Scan for the cell matching the given text and deliver its (x, y) coordinate at center. 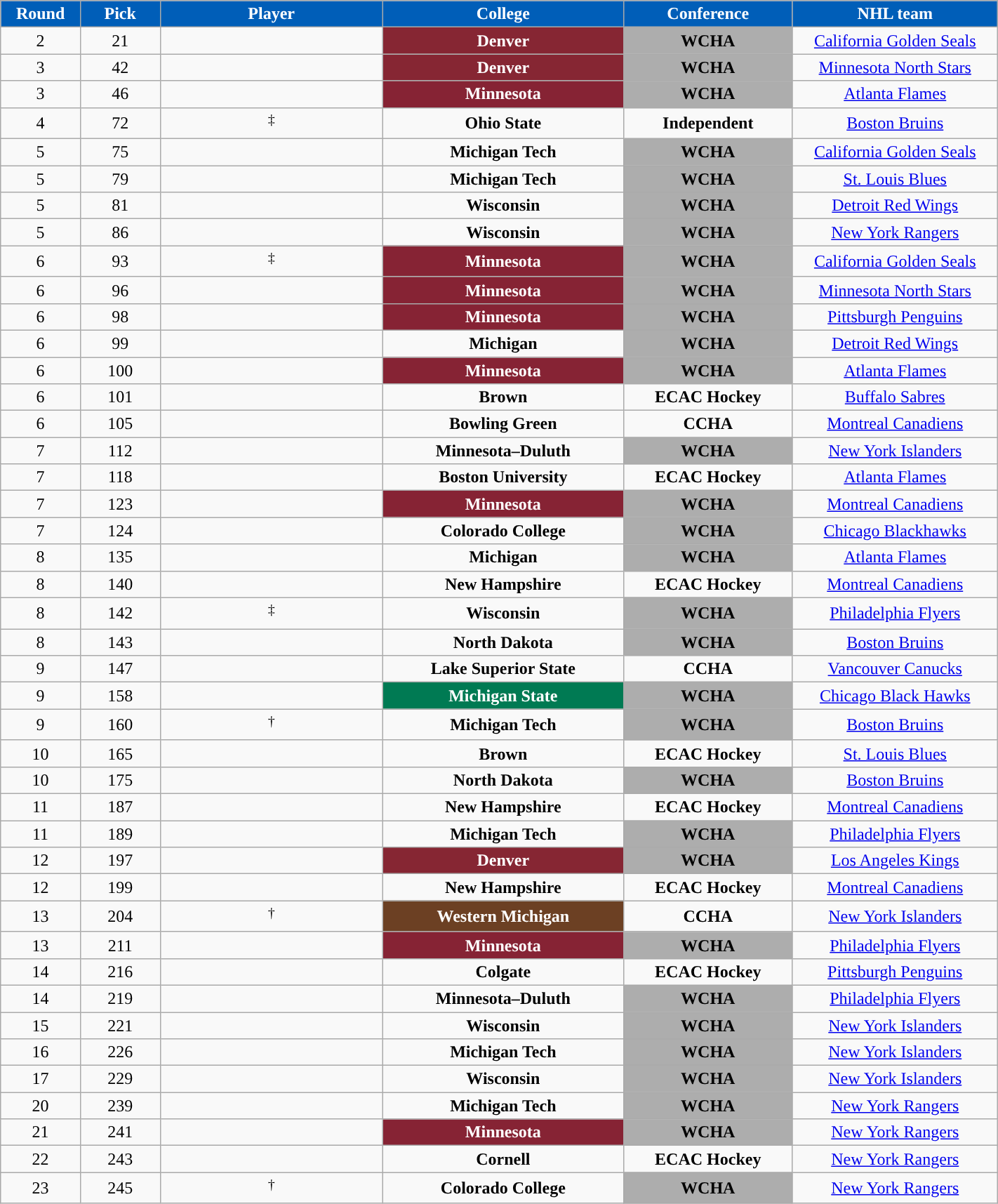
135 (120, 557)
197 (120, 861)
123 (120, 504)
Independent (707, 124)
17 (41, 1079)
Round (41, 14)
75 (120, 152)
204 (120, 917)
99 (120, 343)
NHL team (895, 14)
93 (120, 261)
Lake Superior State (503, 669)
142 (120, 614)
Cornell (503, 1159)
22 (41, 1159)
243 (120, 1159)
199 (120, 887)
124 (120, 531)
245 (120, 1188)
158 (120, 696)
96 (120, 290)
221 (120, 1026)
Colgate (503, 972)
Boston University (503, 477)
4 (41, 124)
2 (41, 41)
81 (120, 206)
23 (41, 1188)
42 (120, 67)
Western Michigan (503, 917)
15 (41, 1026)
241 (120, 1132)
72 (120, 124)
100 (120, 371)
16 (41, 1052)
160 (120, 725)
Vancouver Canucks (895, 669)
Pick (120, 14)
143 (120, 642)
216 (120, 972)
239 (120, 1106)
229 (120, 1079)
226 (120, 1052)
Michigan State (503, 696)
College (503, 14)
20 (41, 1106)
175 (120, 780)
219 (120, 998)
86 (120, 232)
211 (120, 945)
Ohio State (503, 124)
Los Angeles Kings (895, 861)
Bowling Green (503, 424)
Conference (707, 14)
105 (120, 424)
Buffalo Sabres (895, 397)
79 (120, 179)
Chicago Blackhawks (895, 531)
101 (120, 397)
118 (120, 477)
Chicago Black Hawks (895, 696)
189 (120, 834)
140 (120, 584)
165 (120, 753)
112 (120, 451)
187 (120, 807)
98 (120, 317)
46 (120, 94)
147 (120, 669)
Player (271, 14)
